From the cell containing the given text, extract its center point as [X, Y] coordinate. 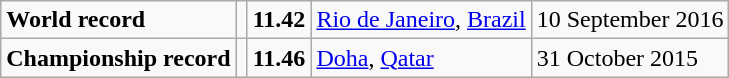
Rio de Janeiro, Brazil [421, 20]
11.46 [279, 58]
Championship record [118, 58]
World record [118, 20]
10 September 2016 [630, 20]
Doha, Qatar [421, 58]
11.42 [279, 20]
31 October 2015 [630, 58]
